Detect which cell encompasses the target text, then output its [x, y] center coordinate. 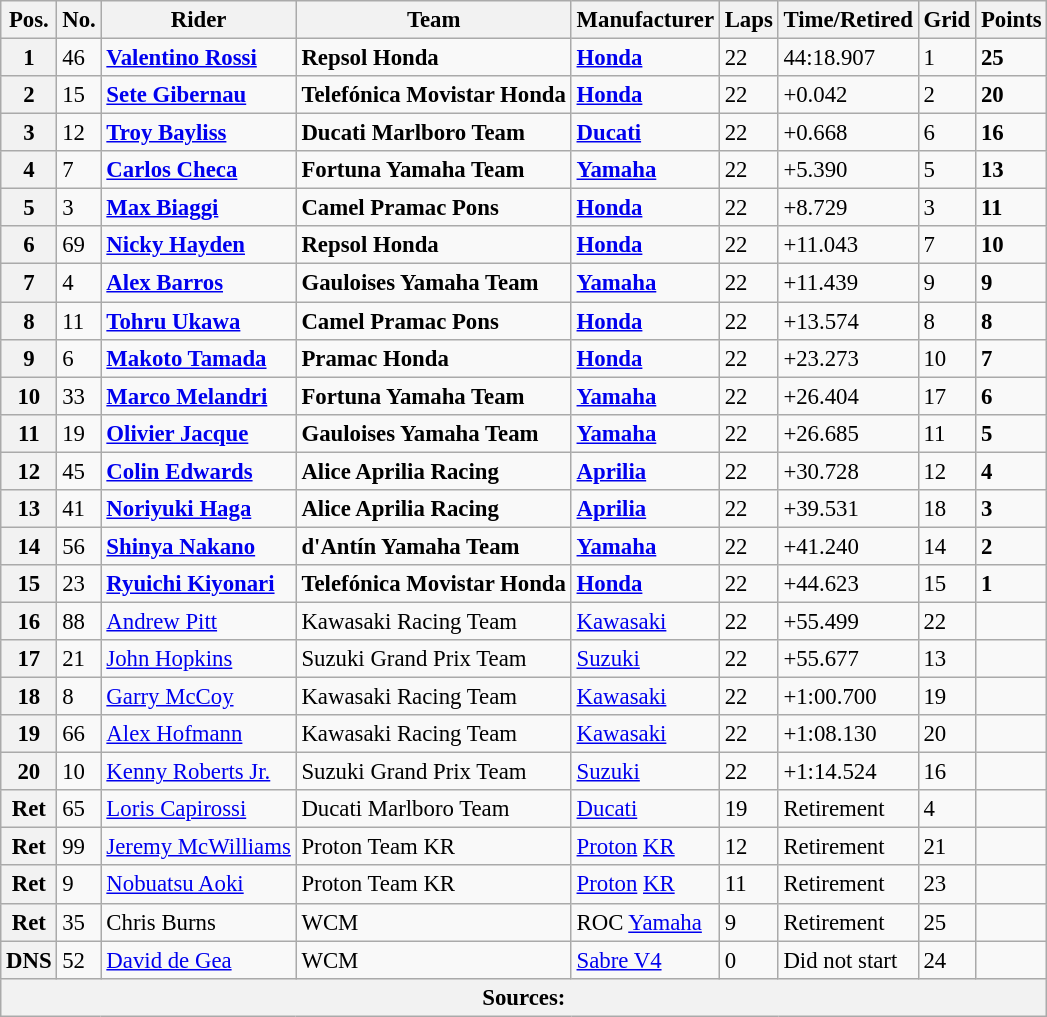
Max Biaggi [198, 208]
ROC Yamaha [645, 922]
+11.043 [848, 245]
0 [748, 960]
+30.728 [848, 471]
Andrew Pitt [198, 621]
99 [79, 847]
David de Gea [198, 960]
+41.240 [848, 546]
Tohru Ukawa [198, 321]
65 [79, 809]
66 [79, 734]
Did not start [848, 960]
Rider [198, 20]
Chris Burns [198, 922]
Sabre V4 [645, 960]
+55.677 [848, 659]
Time/Retired [848, 20]
Marco Melandri [198, 396]
Kenny Roberts Jr. [198, 772]
41 [79, 509]
69 [79, 245]
Team [434, 20]
Sete Gibernau [198, 95]
+55.499 [848, 621]
Laps [748, 20]
+11.439 [848, 283]
52 [79, 960]
Sources: [524, 997]
Manufacturer [645, 20]
33 [79, 396]
Carlos Checa [198, 170]
Nobuatsu Aoki [198, 885]
DNS [29, 960]
+0.042 [848, 95]
+0.668 [848, 133]
Pramac Honda [434, 358]
Grid [946, 20]
+26.685 [848, 433]
John Hopkins [198, 659]
88 [79, 621]
+13.574 [848, 321]
Makoto Tamada [198, 358]
+1:08.130 [848, 734]
46 [79, 58]
Troy Bayliss [198, 133]
Valentino Rossi [198, 58]
No. [79, 20]
d'Antín Yamaha Team [434, 546]
Points [1012, 20]
Alex Barros [198, 283]
+5.390 [848, 170]
+39.531 [848, 509]
Noriyuki Haga [198, 509]
44:18.907 [848, 58]
Ryuichi Kiyonari [198, 584]
35 [79, 922]
Pos. [29, 20]
Loris Capirossi [198, 809]
Jeremy McWilliams [198, 847]
Garry McCoy [198, 697]
+8.729 [848, 208]
Alex Hofmann [198, 734]
45 [79, 471]
Olivier Jacque [198, 433]
+26.404 [848, 396]
+1:14.524 [848, 772]
+44.623 [848, 584]
24 [946, 960]
56 [79, 546]
Nicky Hayden [198, 245]
+1:00.700 [848, 697]
+23.273 [848, 358]
Colin Edwards [198, 471]
Shinya Nakano [198, 546]
